Return [x, y] of the center of cell containing provided text 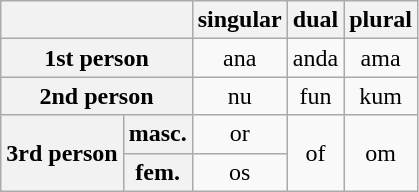
fem. [158, 172]
3rd person [62, 153]
singular [240, 20]
fun [315, 96]
anda [315, 58]
of [315, 153]
ana [240, 58]
masc. [158, 134]
os [240, 172]
om [381, 153]
1st person [96, 58]
ama [381, 58]
kum [381, 96]
or [240, 134]
nu [240, 96]
dual [315, 20]
2nd person [96, 96]
plural [381, 20]
